From the cell containing the given text, extract its center point as (X, Y) coordinate. 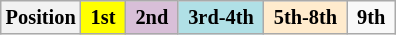
Position (41, 17)
9th (371, 17)
5th-8th (306, 17)
3rd-4th (221, 17)
1st (104, 17)
2nd (152, 17)
